Scan for the cell matching the given text and deliver its (x, y) coordinate at center. 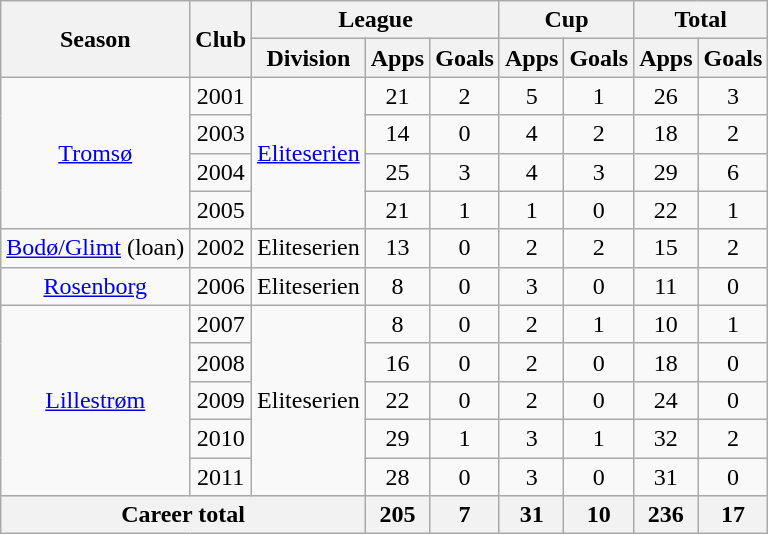
2003 (221, 134)
25 (397, 172)
7 (465, 515)
205 (397, 515)
Career total (183, 515)
15 (666, 248)
Tromsø (96, 153)
2004 (221, 172)
2010 (221, 438)
236 (666, 515)
14 (397, 134)
2009 (221, 400)
Cup (566, 20)
2007 (221, 324)
Season (96, 39)
League (376, 20)
Division (309, 58)
2001 (221, 96)
11 (666, 286)
26 (666, 96)
24 (666, 400)
16 (397, 362)
Lillestrøm (96, 400)
13 (397, 248)
Club (221, 39)
2011 (221, 477)
17 (733, 515)
32 (666, 438)
6 (733, 172)
5 (531, 96)
28 (397, 477)
2005 (221, 210)
2008 (221, 362)
2006 (221, 286)
2002 (221, 248)
Total (701, 20)
Bodø/Glimt (loan) (96, 248)
Rosenborg (96, 286)
